Search for the cell housing the specified text and yield its (X, Y) center coordinate. 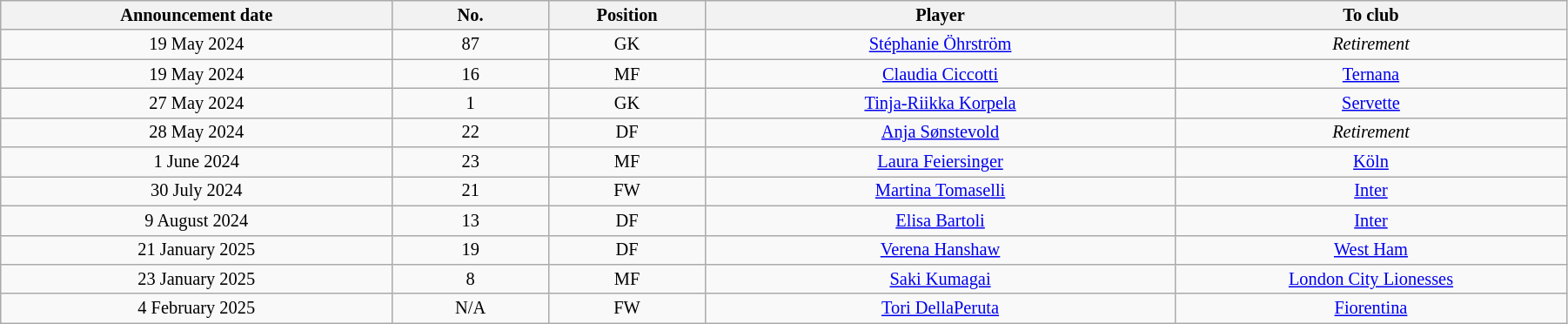
Position (627, 15)
23 (471, 162)
London City Lionesses (1371, 279)
No. (471, 15)
Claudia Ciccotti (941, 74)
23 January 2025 (197, 279)
4 February 2025 (197, 308)
Martina Tomaselli (941, 191)
Stéphanie Öhrström (941, 44)
Servette (1371, 103)
87 (471, 44)
Elisa Bartoli (941, 220)
21 January 2025 (197, 250)
Saki Kumagai (941, 279)
Announcement date (197, 15)
Fiorentina (1371, 308)
28 May 2024 (197, 132)
Köln (1371, 162)
N/A (471, 308)
8 (471, 279)
19 (471, 250)
22 (471, 132)
27 May 2024 (197, 103)
Laura Feiersinger (941, 162)
9 August 2024 (197, 220)
Tori DellaPeruta (941, 308)
To club (1371, 15)
1 (471, 103)
Ternana (1371, 74)
West Ham (1371, 250)
Player (941, 15)
13 (471, 220)
Verena Hanshaw (941, 250)
16 (471, 74)
1 June 2024 (197, 162)
30 July 2024 (197, 191)
21 (471, 191)
Anja Sønstevold (941, 132)
Tinja-Riikka Korpela (941, 103)
